Provide the (X, Y) coordinate of the cell's center where the given text is located.  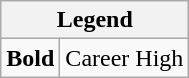
Bold (30, 58)
Career High (124, 58)
Legend (95, 20)
